Identify which cell holds the provided text, then report its [X, Y] central coordinate. 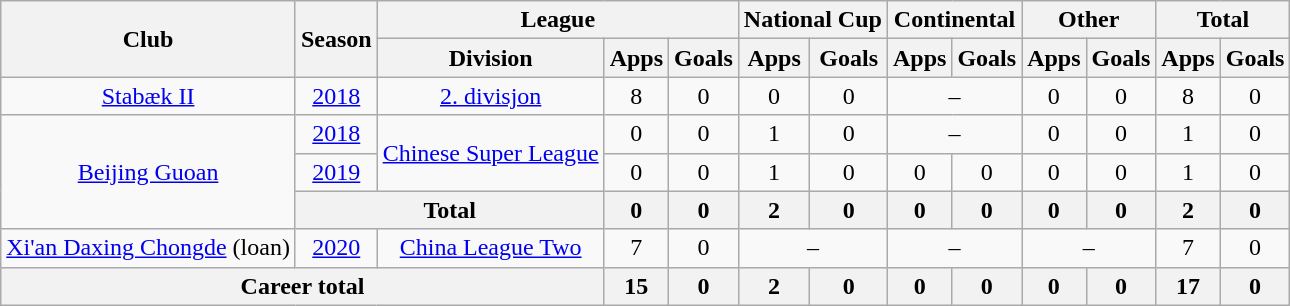
Xi'an Daxing Chongde (loan) [148, 248]
Division [490, 58]
2020 [336, 248]
Career total [302, 286]
Season [336, 39]
17 [1188, 286]
China League Two [490, 248]
Chinese Super League [490, 153]
2. divisjon [490, 96]
Beijing Guoan [148, 172]
National Cup [812, 20]
2019 [336, 172]
Stabæk II [148, 96]
Club [148, 39]
Continental [954, 20]
15 [636, 286]
League [558, 20]
Other [1089, 20]
